Return the (X, Y) coordinate for the center point of the cell that contains the specified text.  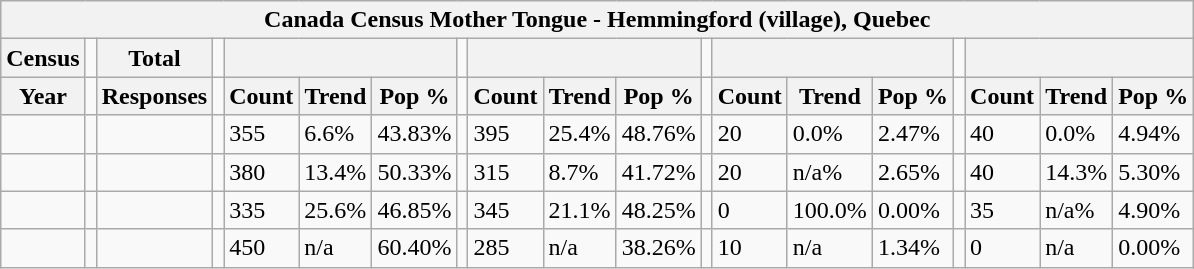
14.3% (1076, 172)
4.90% (1154, 210)
48.76% (658, 134)
380 (262, 172)
Responses (154, 96)
46.85% (414, 210)
10 (750, 248)
450 (262, 248)
8.7% (580, 172)
395 (506, 134)
345 (506, 210)
48.25% (658, 210)
285 (506, 248)
Census (43, 58)
315 (506, 172)
2.47% (912, 134)
1.34% (912, 248)
355 (262, 134)
Canada Census Mother Tongue - Hemmingford (village), Quebec (598, 20)
100.0% (830, 210)
41.72% (658, 172)
60.40% (414, 248)
Total (154, 58)
335 (262, 210)
25.4% (580, 134)
13.4% (336, 172)
4.94% (1154, 134)
2.65% (912, 172)
38.26% (658, 248)
21.1% (580, 210)
43.83% (414, 134)
6.6% (336, 134)
50.33% (414, 172)
25.6% (336, 210)
Year (43, 96)
5.30% (1154, 172)
35 (1002, 210)
